Return (x, y) of the center of cell containing provided text 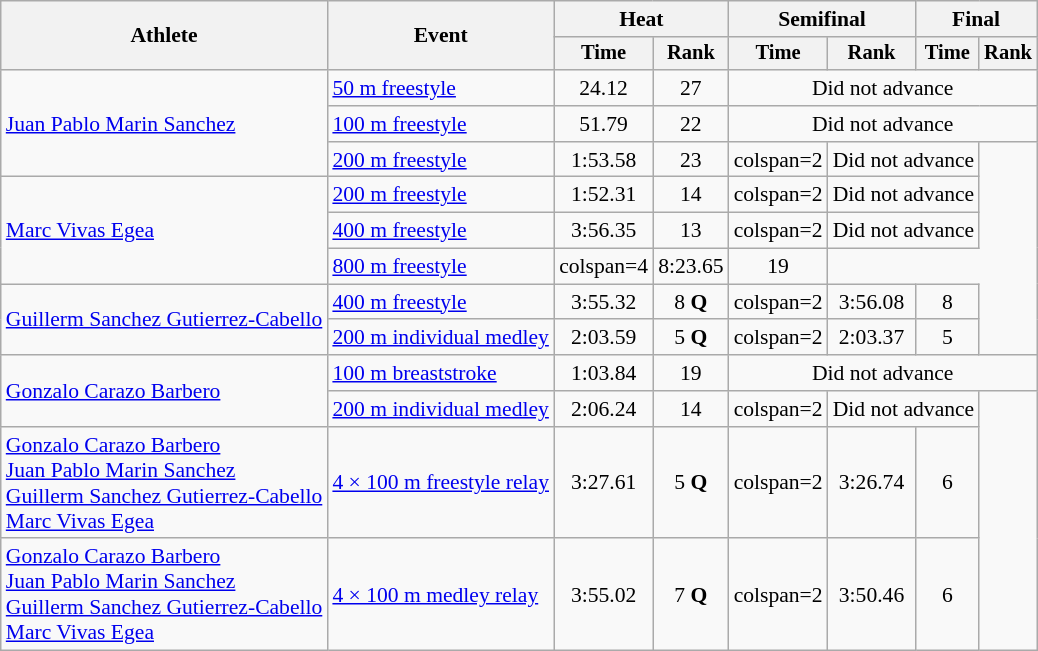
100 m breaststroke (440, 373)
1:03.84 (604, 373)
Heat (642, 19)
51.79 (604, 124)
3:26.74 (872, 483)
3:56.35 (604, 231)
Marc Vivas Egea (164, 230)
3:50.46 (872, 595)
colspan=4 (604, 267)
3:56.08 (872, 302)
3:55.32 (604, 302)
23 (690, 160)
Event (440, 36)
27 (690, 88)
2:06.24 (604, 409)
3:55.02 (604, 595)
1:53.58 (604, 160)
100 m freestyle (440, 124)
24.12 (604, 88)
Semifinal (822, 19)
8:23.65 (690, 267)
13 (690, 231)
50 m freestyle (440, 88)
2:03.37 (872, 338)
7 Q (690, 595)
2:03.59 (604, 338)
22 (690, 124)
1:52.31 (604, 195)
8 (947, 302)
Final (976, 19)
Gonzalo Carazo Barbero (164, 390)
5 (947, 338)
3:27.61 (604, 483)
800 m freestyle (440, 267)
8 Q (690, 302)
4 × 100 m medley relay (440, 595)
Guillerm Sanchez Gutierrez-Cabello (164, 320)
4 × 100 m freestyle relay (440, 483)
Athlete (164, 36)
Juan Pablo Marin Sanchez (164, 124)
